Detect which cell encompasses the target text, then output its [X, Y] center coordinate. 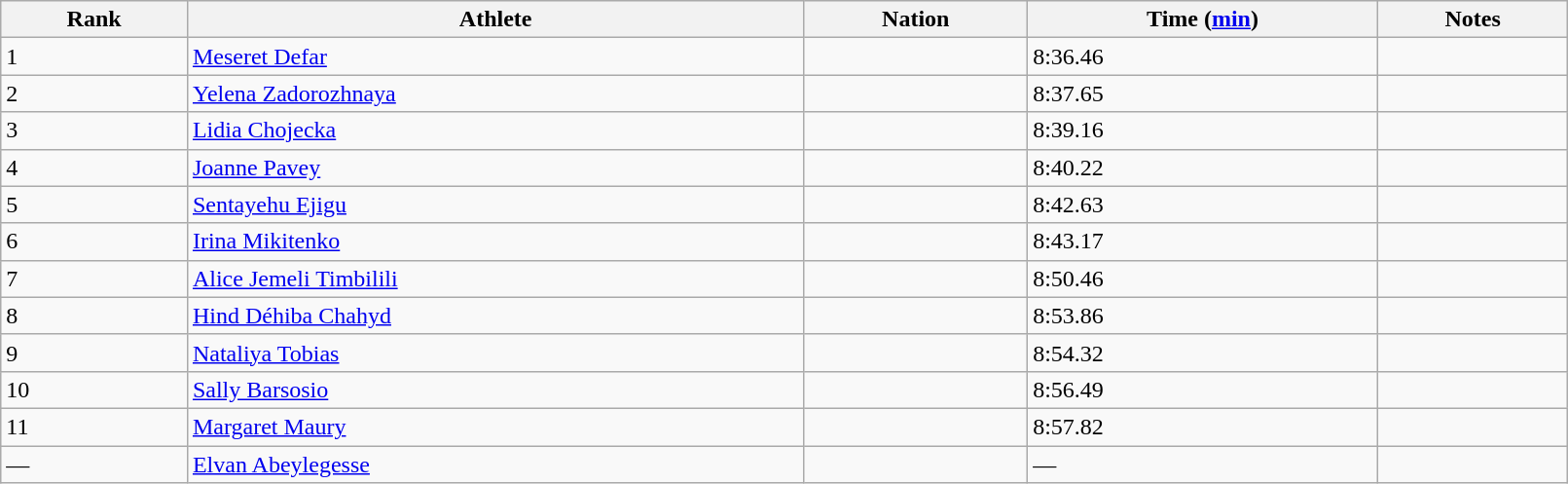
Rank [94, 19]
Irina Mikitenko [494, 242]
8:39.16 [1203, 130]
Hind Déhiba Chahyd [494, 316]
3 [94, 130]
8:54.32 [1203, 353]
6 [94, 242]
Nataliya Tobias [494, 353]
8:42.63 [1203, 205]
8:43.17 [1203, 242]
1 [94, 56]
Nation [916, 19]
Elvan Abeylegesse [494, 465]
10 [94, 390]
Sally Barsosio [494, 390]
8:36.46 [1203, 56]
4 [94, 168]
7 [94, 279]
Margaret Maury [494, 427]
Alice Jemeli Timbilili [494, 279]
Yelena Zadorozhnaya [494, 93]
2 [94, 93]
Lidia Chojecka [494, 130]
11 [94, 427]
8:53.86 [1203, 316]
Meseret Defar [494, 56]
Joanne Pavey [494, 168]
8:57.82 [1203, 427]
8:56.49 [1203, 390]
Time (min) [1203, 19]
8:40.22 [1203, 168]
9 [94, 353]
8 [94, 316]
5 [94, 205]
Athlete [494, 19]
Sentayehu Ejigu [494, 205]
8:50.46 [1203, 279]
8:37.65 [1203, 93]
Notes [1472, 19]
